Scan for the cell matching the given text and deliver its [X, Y] coordinate at center. 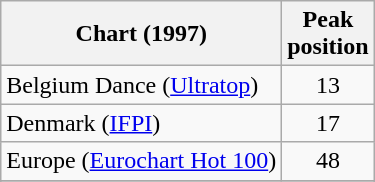
48 [328, 161]
17 [328, 123]
Chart (1997) [142, 34]
Europe (Eurochart Hot 100) [142, 161]
Peakposition [328, 34]
Belgium Dance (Ultratop) [142, 85]
13 [328, 85]
Denmark (IFPI) [142, 123]
